Determine the (X, Y) coordinate at the center of the cell enclosing the given text.  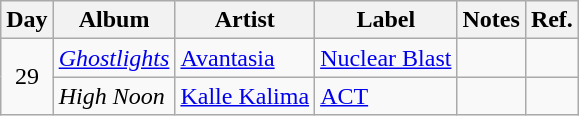
29 (27, 77)
Ghostlights (114, 58)
Artist (245, 20)
Day (27, 20)
Notes (491, 20)
Avantasia (245, 58)
High Noon (114, 96)
Album (114, 20)
Label (386, 20)
Ref. (552, 20)
Kalle Kalima (245, 96)
ACT (386, 96)
Nuclear Blast (386, 58)
